Identify which cell holds the provided text, then report its (x, y) central coordinate. 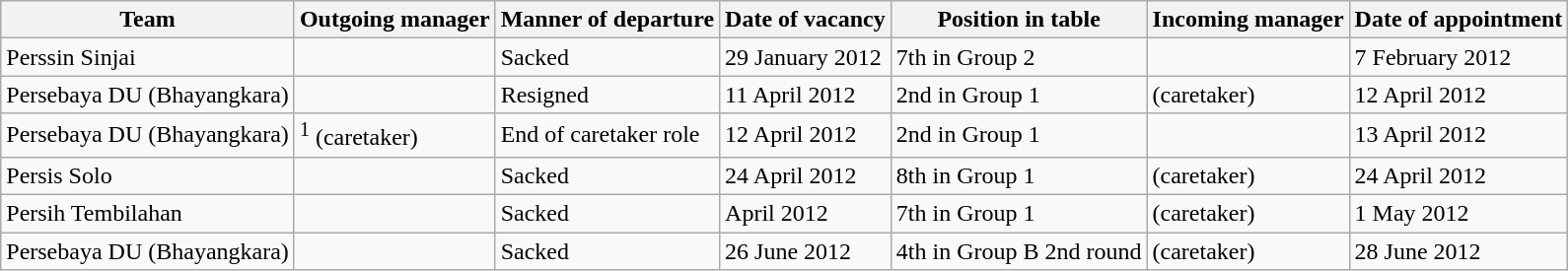
26 June 2012 (806, 251)
4th in Group B 2nd round (1019, 251)
End of caretaker role (607, 136)
April 2012 (806, 214)
Position in table (1019, 20)
Persis Solo (148, 175)
Date of appointment (1459, 20)
1 May 2012 (1459, 214)
29 January 2012 (806, 57)
1 (caretaker) (394, 136)
Team (148, 20)
Incoming manager (1248, 20)
Date of vacancy (806, 20)
Perssin Sinjai (148, 57)
Persih Tembilahan (148, 214)
8th in Group 1 (1019, 175)
7th in Group 2 (1019, 57)
13 April 2012 (1459, 136)
7th in Group 1 (1019, 214)
11 April 2012 (806, 95)
28 June 2012 (1459, 251)
Resigned (607, 95)
Outgoing manager (394, 20)
Manner of departure (607, 20)
7 February 2012 (1459, 57)
